Identify which cell holds the provided text, then report its (X, Y) central coordinate. 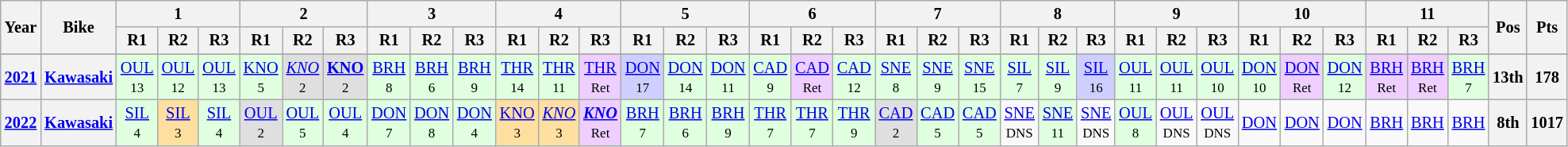
SIL3 (179, 122)
CAD12 (854, 77)
SIL9 (1058, 77)
DON8 (432, 122)
THR14 (517, 77)
8th (1508, 122)
SNE11 (1058, 122)
OUL8 (1136, 122)
3 (432, 14)
OUL5 (303, 122)
THRRet (600, 77)
8 (1059, 14)
2022 (21, 122)
13th (1508, 77)
DON7 (389, 122)
SIL7 (1020, 77)
5 (686, 14)
CADRet (813, 77)
2021 (21, 77)
OUL4 (345, 122)
KNO5 (261, 77)
DON14 (686, 77)
Pts (1547, 27)
SNE9 (938, 77)
11 (1428, 14)
KNORet (600, 122)
Pos (1508, 27)
1017 (1547, 122)
Bike (79, 27)
DON12 (1345, 77)
DON4 (475, 122)
9 (1176, 14)
4 (559, 14)
OUL2 (261, 122)
SNE15 (979, 77)
OUL10 (1217, 77)
OUL12 (179, 77)
DONRet (1302, 77)
10 (1302, 14)
DON10 (1259, 77)
SIL16 (1096, 77)
6 (812, 14)
CAD2 (897, 122)
Year (21, 27)
THR9 (854, 122)
CAD9 (770, 77)
1 (178, 14)
BRH8 (389, 77)
DON11 (728, 77)
DON17 (643, 77)
178 (1547, 77)
THR11 (559, 77)
2 (304, 14)
7 (938, 14)
SNE8 (897, 77)
